Return the [x, y] coordinate for the center point of the cell that contains the specified text.  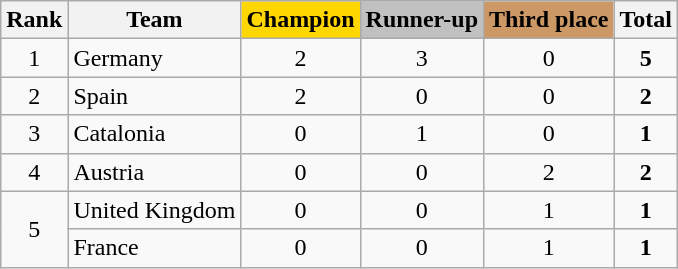
Runner-up [422, 20]
Germany [154, 58]
Total [646, 20]
Spain [154, 96]
Champion [300, 20]
Team [154, 20]
Rank [34, 20]
Austria [154, 172]
4 [34, 172]
United Kingdom [154, 210]
Third place [549, 20]
Catalonia [154, 134]
France [154, 248]
